Extract the [X, Y] coordinate from the center of the cell holding the provided text.  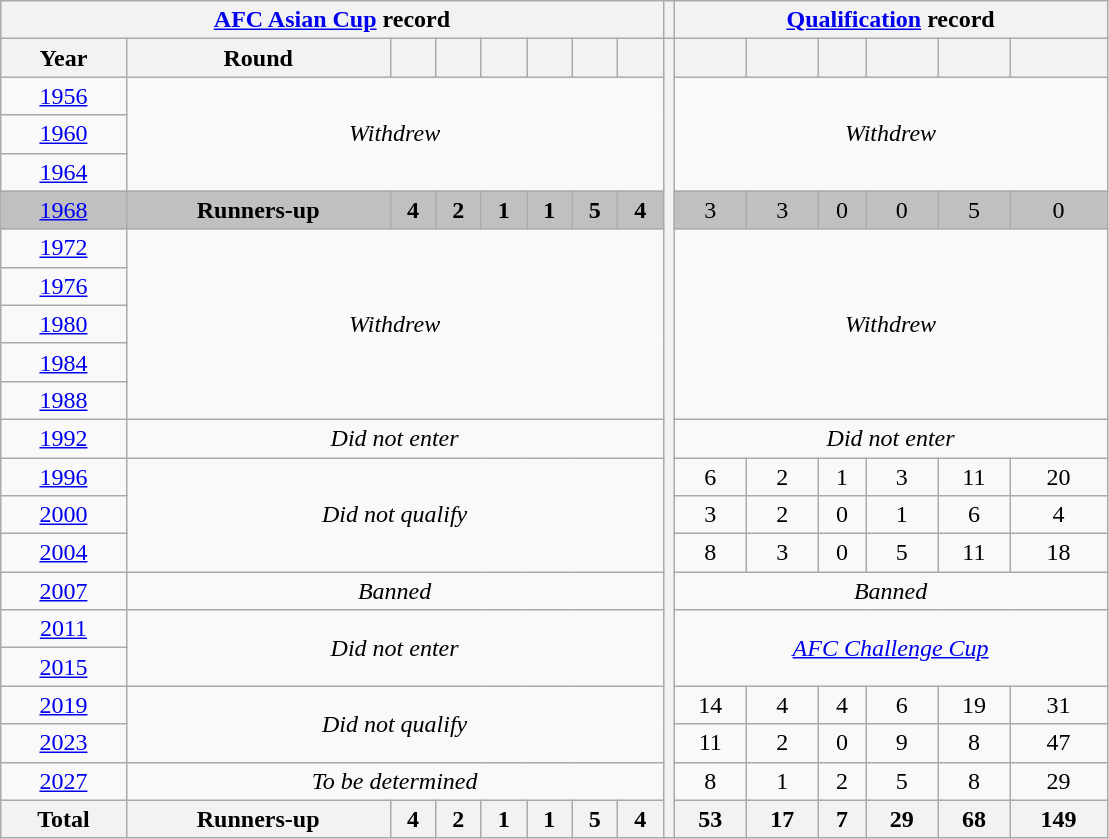
1976 [64, 286]
31 [1058, 705]
2027 [64, 781]
Total [64, 819]
68 [974, 819]
1988 [64, 400]
1984 [64, 362]
20 [1058, 477]
7 [842, 819]
To be determined [394, 781]
Year [64, 58]
2007 [64, 591]
Qualification record [890, 20]
1956 [64, 96]
1960 [64, 134]
18 [1058, 553]
149 [1058, 819]
9 [902, 743]
1968 [64, 210]
14 [710, 705]
2004 [64, 553]
1996 [64, 477]
AFC Challenge Cup [890, 648]
47 [1058, 743]
2023 [64, 743]
1992 [64, 438]
2015 [64, 667]
1980 [64, 324]
Round [258, 58]
1964 [64, 172]
2019 [64, 705]
2011 [64, 629]
1972 [64, 248]
2000 [64, 515]
53 [710, 819]
17 [782, 819]
AFC Asian Cup record [332, 20]
19 [974, 705]
